Pinpoint the cell where the given text exists, returning its [X, Y] midpoint coordinate. 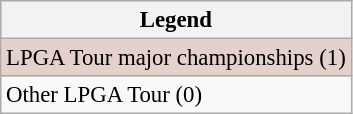
LPGA Tour major championships (1) [176, 58]
Legend [176, 20]
Other LPGA Tour (0) [176, 95]
